Locate the cell with the specified text and output its [X, Y] center coordinate. 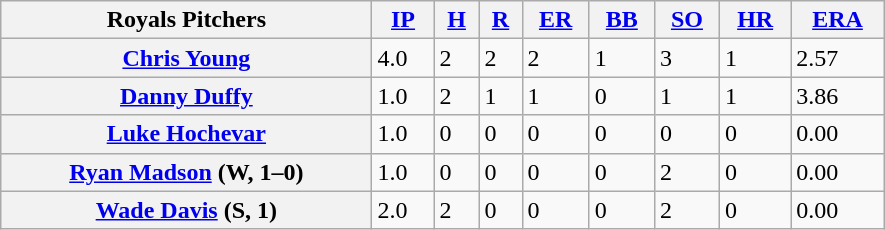
ERA [838, 20]
Danny Duffy [186, 96]
IP [403, 20]
2.0 [403, 210]
H [456, 20]
3.86 [838, 96]
R [500, 20]
ER [556, 20]
2.57 [838, 58]
3 [686, 58]
HR [756, 20]
Luke Hochevar [186, 134]
Chris Young [186, 58]
4.0 [403, 58]
SO [686, 20]
Ryan Madson (W, 1–0) [186, 172]
Royals Pitchers [186, 20]
Wade Davis (S, 1) [186, 210]
BB [622, 20]
